From the cell containing the given text, extract its center point as [X, Y] coordinate. 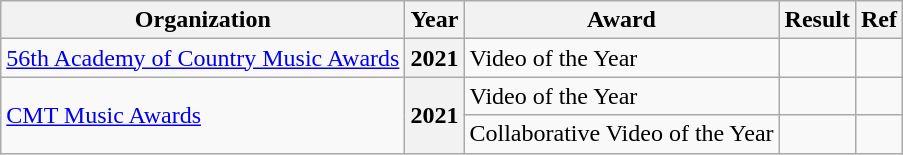
CMT Music Awards [203, 115]
Collaborative Video of the Year [622, 134]
Award [622, 20]
Year [434, 20]
56th Academy of Country Music Awards [203, 58]
Organization [203, 20]
Ref [878, 20]
Result [817, 20]
